From the cell containing the given text, extract its center point as (x, y) coordinate. 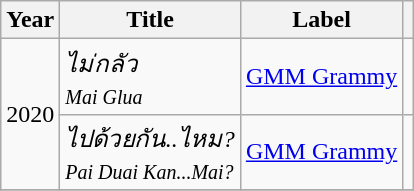
Title (150, 20)
Year (30, 20)
Label (321, 20)
ไม่กลัวMai Glua (150, 77)
2020 (30, 114)
ไปด้วยกัน..ไหม?Pai Duai Kan...Mai? (150, 152)
